Capture the cell that displays the provided text and extract its (x, y) central coordinate. 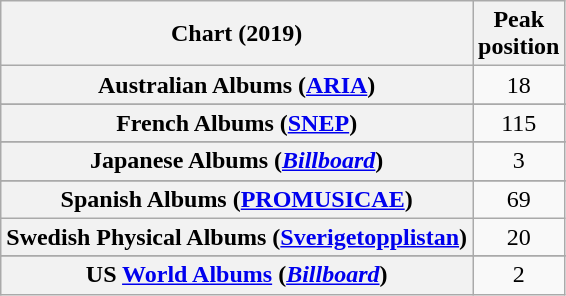
3 (519, 161)
US World Albums (Billboard) (237, 275)
Spanish Albums (PROMUSICAE) (237, 199)
2 (519, 275)
Chart (2019) (237, 34)
Swedish Physical Albums (Sverigetopplistan) (237, 237)
18 (519, 85)
Japanese Albums (Billboard) (237, 161)
115 (519, 123)
Australian Albums (ARIA) (237, 85)
69 (519, 199)
20 (519, 237)
Peakposition (519, 34)
French Albums (SNEP) (237, 123)
